For the text-containing cell, return its midpoint in [X, Y] coordinate format. 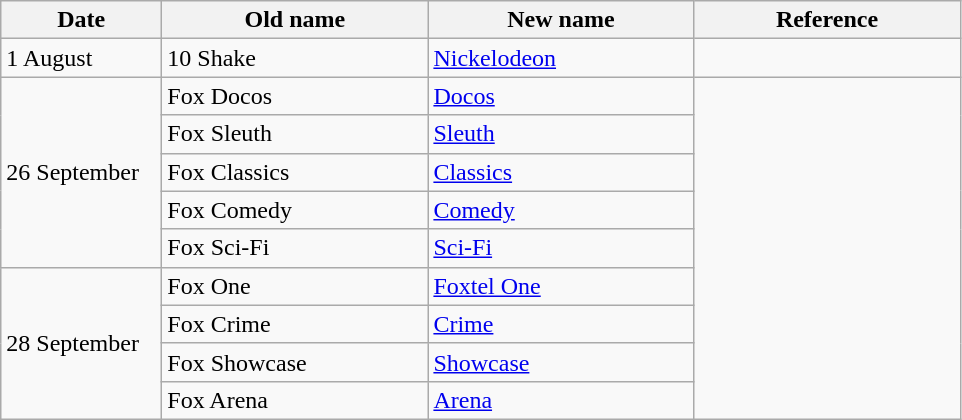
Comedy [561, 210]
Nickelodeon [561, 58]
Arena [561, 400]
Fox Docos [295, 96]
10 Shake [295, 58]
Old name [295, 20]
Fox One [295, 286]
Fox Crime [295, 324]
Sleuth [561, 134]
Date [82, 20]
Fox Sci-Fi [295, 248]
Fox Showcase [295, 362]
Reference [827, 20]
Sci-Fi [561, 248]
26 September [82, 172]
Fox Comedy [295, 210]
Foxtel One [561, 286]
1 August [82, 58]
Fox Sleuth [295, 134]
Fox Classics [295, 172]
Crime [561, 324]
Classics [561, 172]
New name [561, 20]
Fox Arena [295, 400]
Docos [561, 96]
28 September [82, 343]
Showcase [561, 362]
